Pinpoint the cell where the given text exists, returning its (X, Y) midpoint coordinate. 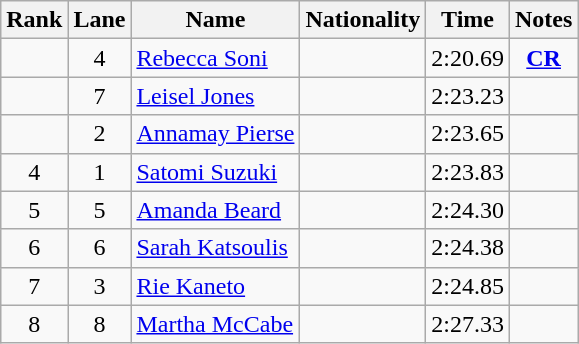
Annamay Pierse (216, 134)
2 (100, 134)
Amanda Beard (216, 210)
2:23.65 (468, 134)
Martha McCabe (216, 324)
Rebecca Soni (216, 58)
2:24.38 (468, 248)
Satomi Suzuki (216, 172)
Notes (543, 20)
Time (468, 20)
1 (100, 172)
Lane (100, 20)
2:23.83 (468, 172)
2:23.23 (468, 96)
Nationality (363, 20)
Name (216, 20)
3 (100, 286)
2:20.69 (468, 58)
Sarah Katsoulis (216, 248)
Rie Kaneto (216, 286)
2:27.33 (468, 324)
CR (543, 58)
Leisel Jones (216, 96)
2:24.85 (468, 286)
Rank (34, 20)
2:24.30 (468, 210)
